Return the [X, Y] coordinate for the center point of the cell that contains the specified text.  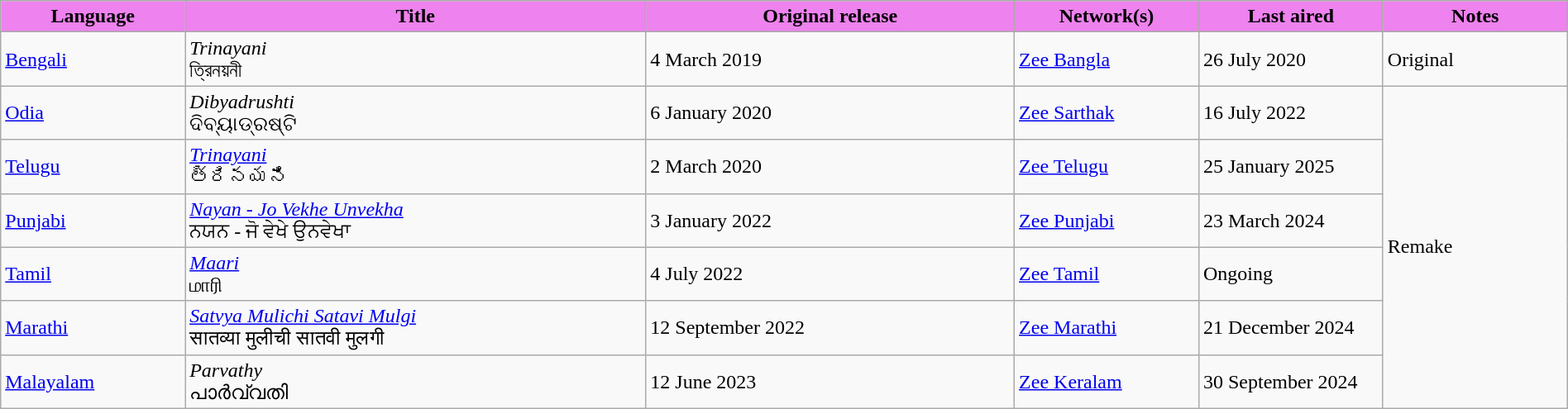
30 September 2024 [1290, 382]
Zee Telugu [1107, 167]
Odia [93, 112]
Zee Punjabi [1107, 220]
25 January 2025 [1290, 167]
Title [415, 17]
Malayalam [93, 382]
Bengali [93, 59]
Marathi [93, 327]
Language [93, 17]
12 September 2022 [830, 327]
Zee Sarthak [1107, 112]
21 December 2024 [1290, 327]
2 March 2020 [830, 167]
4 March 2019 [830, 59]
Trinayani త్రినయని [415, 167]
4 July 2022 [830, 274]
Nayan - Jo Vekhe Unvekha ਨਯਨ - ਜੋ ਵੇਖੇ ਉਨਵੇਖਾ [415, 220]
6 January 2020 [830, 112]
Zee Marathi [1107, 327]
Original [1475, 59]
3 January 2022 [830, 220]
Original release [830, 17]
Telugu [93, 167]
Punjabi [93, 220]
Satvya Mulichi Satavi Mulgi सातव्या मुलीची सातवी मुलगी [415, 327]
Remake [1475, 247]
Maari மாரி [415, 274]
26 July 2020 [1290, 59]
23 March 2024 [1290, 220]
Tamil [93, 274]
Parvathy പാർവ്വതി [415, 382]
Trinayani ত্রিনয়নী [415, 59]
Zee Tamil [1107, 274]
12 June 2023 [830, 382]
16 July 2022 [1290, 112]
Notes [1475, 17]
Zee Keralam [1107, 382]
Zee Bangla [1107, 59]
Dibyadrushti ଦିବ୍ୟାଡ୍ରଷ୍ଟି [415, 112]
Network(s) [1107, 17]
Last aired [1290, 17]
Ongoing [1290, 274]
